Provide the [X, Y] coordinate of the cell's center where the given text is located.  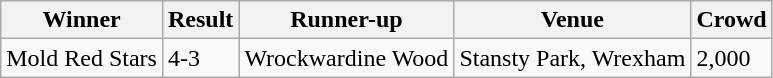
Mold Red Stars [82, 58]
Crowd [732, 20]
Winner [82, 20]
Venue [572, 20]
4-3 [200, 58]
2,000 [732, 58]
Runner-up [346, 20]
Stansty Park, Wrexham [572, 58]
Wrockwardine Wood [346, 58]
Result [200, 20]
